Scan for the cell matching the given text and deliver its [X, Y] coordinate at center. 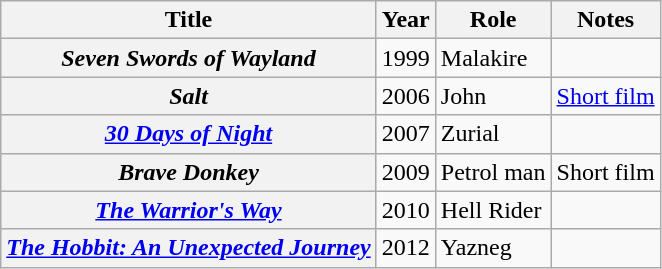
2012 [406, 248]
The Warrior's Way [188, 210]
2010 [406, 210]
Title [188, 20]
Notes [606, 20]
Seven Swords of Wayland [188, 58]
Brave Donkey [188, 172]
Salt [188, 96]
1999 [406, 58]
Malakire [493, 58]
John [493, 96]
Year [406, 20]
2009 [406, 172]
Petrol man [493, 172]
2006 [406, 96]
Yazneg [493, 248]
Hell Rider [493, 210]
Role [493, 20]
The Hobbit: An Unexpected Journey [188, 248]
30 Days of Night [188, 134]
2007 [406, 134]
Zurial [493, 134]
